Scan for the cell matching the given text and deliver its [X, Y] coordinate at center. 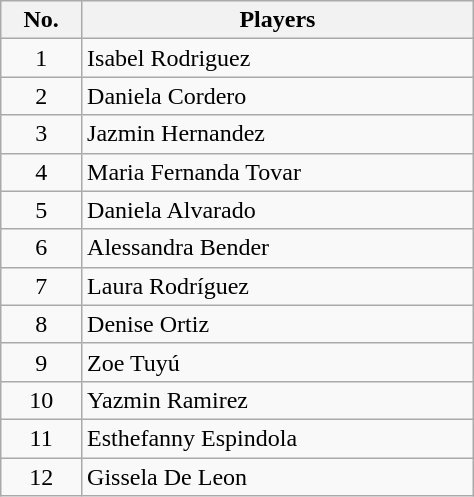
2 [42, 96]
No. [42, 20]
Esthefanny Espindola [278, 438]
12 [42, 477]
5 [42, 210]
8 [42, 324]
Isabel Rodriguez [278, 58]
1 [42, 58]
3 [42, 134]
4 [42, 172]
Daniela Cordero [278, 96]
Yazmin Ramirez [278, 400]
Jazmin Hernandez [278, 134]
7 [42, 286]
Zoe Tuyú [278, 362]
Denise Ortiz [278, 324]
Laura Rodríguez [278, 286]
11 [42, 438]
Players [278, 20]
10 [42, 400]
9 [42, 362]
Gissela De Leon [278, 477]
Maria Fernanda Tovar [278, 172]
Daniela Alvarado [278, 210]
6 [42, 248]
Alessandra Bender [278, 248]
